Return the [x, y] coordinate for the center point of the cell that contains the specified text.  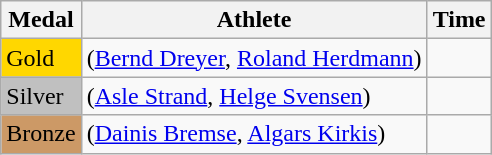
(Dainis Bremse, Algars Kirkis) [254, 134]
Bronze [41, 134]
(Bernd Dreyer, Roland Herdmann) [254, 58]
Gold [41, 58]
Medal [41, 20]
Time [459, 20]
(Asle Strand, Helge Svensen) [254, 96]
Athlete [254, 20]
Silver [41, 96]
